From the cell containing the given text, extract its center point as (X, Y) coordinate. 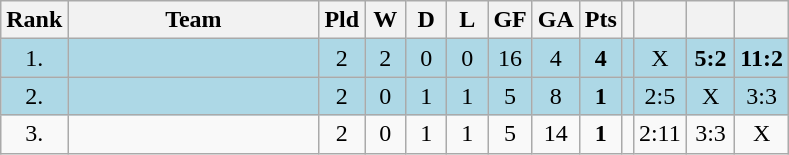
Team (194, 20)
5:2 (710, 58)
3. (34, 134)
GF (510, 20)
11:2 (762, 58)
2:11 (660, 134)
8 (556, 96)
GA (556, 20)
Pld (342, 20)
Pts (600, 20)
16 (510, 58)
L (468, 20)
1. (34, 58)
2. (34, 96)
Rank (34, 20)
2:5 (660, 96)
W (386, 20)
14 (556, 134)
D (426, 20)
